Output the (X, Y) coordinate of the center of the cell containing the given text.  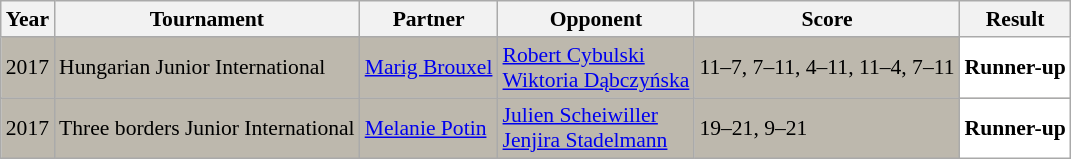
Year (28, 19)
19–21, 9–21 (826, 128)
Three borders Junior International (207, 128)
11–7, 7–11, 4–11, 11–4, 7–11 (826, 68)
Score (826, 19)
Tournament (207, 19)
Julien Scheiwiller Jenjira Stadelmann (596, 128)
Marig Brouxel (429, 68)
Partner (429, 19)
Opponent (596, 19)
Melanie Potin (429, 128)
Result (1016, 19)
Robert Cybulski Wiktoria Dąbczyńska (596, 68)
Hungarian Junior International (207, 68)
